Determine the (x, y) coordinate at the center of the cell enclosing the given text.  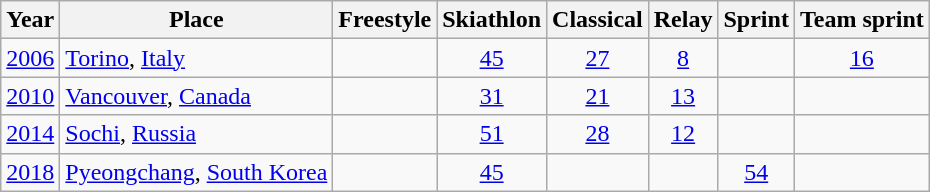
54 (756, 172)
27 (598, 58)
2018 (30, 172)
2014 (30, 134)
Pyeongchang, South Korea (196, 172)
Sprint (756, 20)
31 (492, 96)
Relay (683, 20)
16 (862, 58)
12 (683, 134)
Skiathlon (492, 20)
21 (598, 96)
51 (492, 134)
Vancouver, Canada (196, 96)
Team sprint (862, 20)
Freestyle (385, 20)
Sochi, Russia (196, 134)
8 (683, 58)
2010 (30, 96)
Place (196, 20)
13 (683, 96)
28 (598, 134)
Year (30, 20)
2006 (30, 58)
Classical (598, 20)
Torino, Italy (196, 58)
